Extract the [x, y] coordinate from the center of the cell holding the provided text.  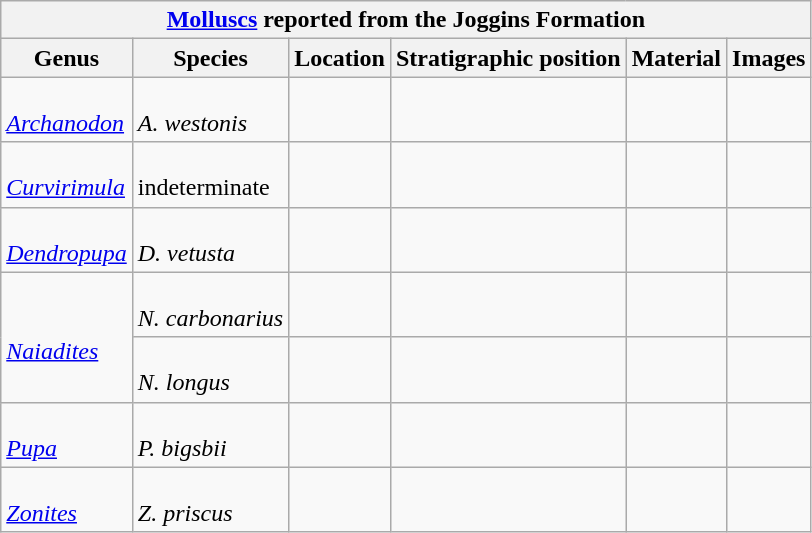
N. longus [210, 370]
Naiadites [67, 337]
indeterminate [210, 174]
N. carbonarius [210, 304]
Images [769, 58]
Location [340, 58]
Species [210, 58]
A. westonis [210, 110]
Z. priscus [210, 500]
Genus [67, 58]
Molluscs reported from the Joggins Formation [406, 20]
Material [676, 58]
P. bigsbii [210, 434]
Stratigraphic position [508, 58]
Dendropupa [67, 240]
Archanodon [67, 110]
Curvirimula [67, 174]
Pupa [67, 434]
D. vetusta [210, 240]
Zonites [67, 500]
